Return (x, y) of the center of cell containing provided text 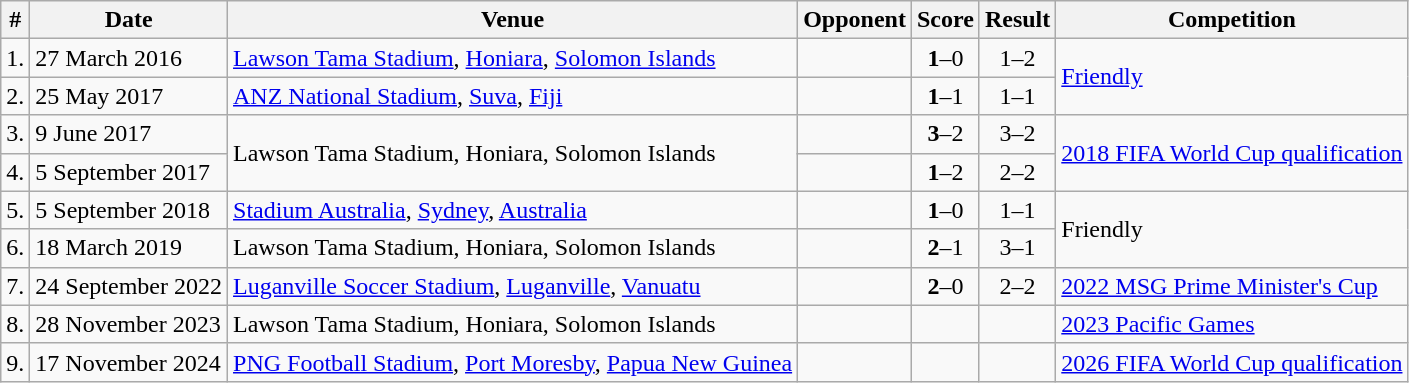
9 June 2017 (129, 134)
2–1 (945, 248)
ANZ National Stadium, Suva, Fiji (513, 96)
17 November 2024 (129, 362)
Result (1017, 20)
Venue (513, 20)
25 May 2017 (129, 96)
PNG Football Stadium, Port Moresby, Papua New Guinea (513, 362)
2018 FIFA World Cup qualification (1232, 153)
# (16, 20)
8. (16, 324)
Luganville Soccer Stadium, Luganville, Vanuatu (513, 286)
2022 MSG Prime Minister's Cup (1232, 286)
27 March 2016 (129, 58)
3–1 (1017, 248)
5 September 2018 (129, 210)
2023 Pacific Games (1232, 324)
9. (16, 362)
7. (16, 286)
28 November 2023 (129, 324)
1. (16, 58)
Opponent (855, 20)
Date (129, 20)
4. (16, 172)
5 September 2017 (129, 172)
24 September 2022 (129, 286)
Score (945, 20)
6. (16, 248)
18 March 2019 (129, 248)
5. (16, 210)
2–0 (945, 286)
Competition (1232, 20)
Stadium Australia, Sydney, Australia (513, 210)
2026 FIFA World Cup qualification (1232, 362)
2. (16, 96)
3. (16, 134)
